For the text-containing cell, return its midpoint in [x, y] coordinate format. 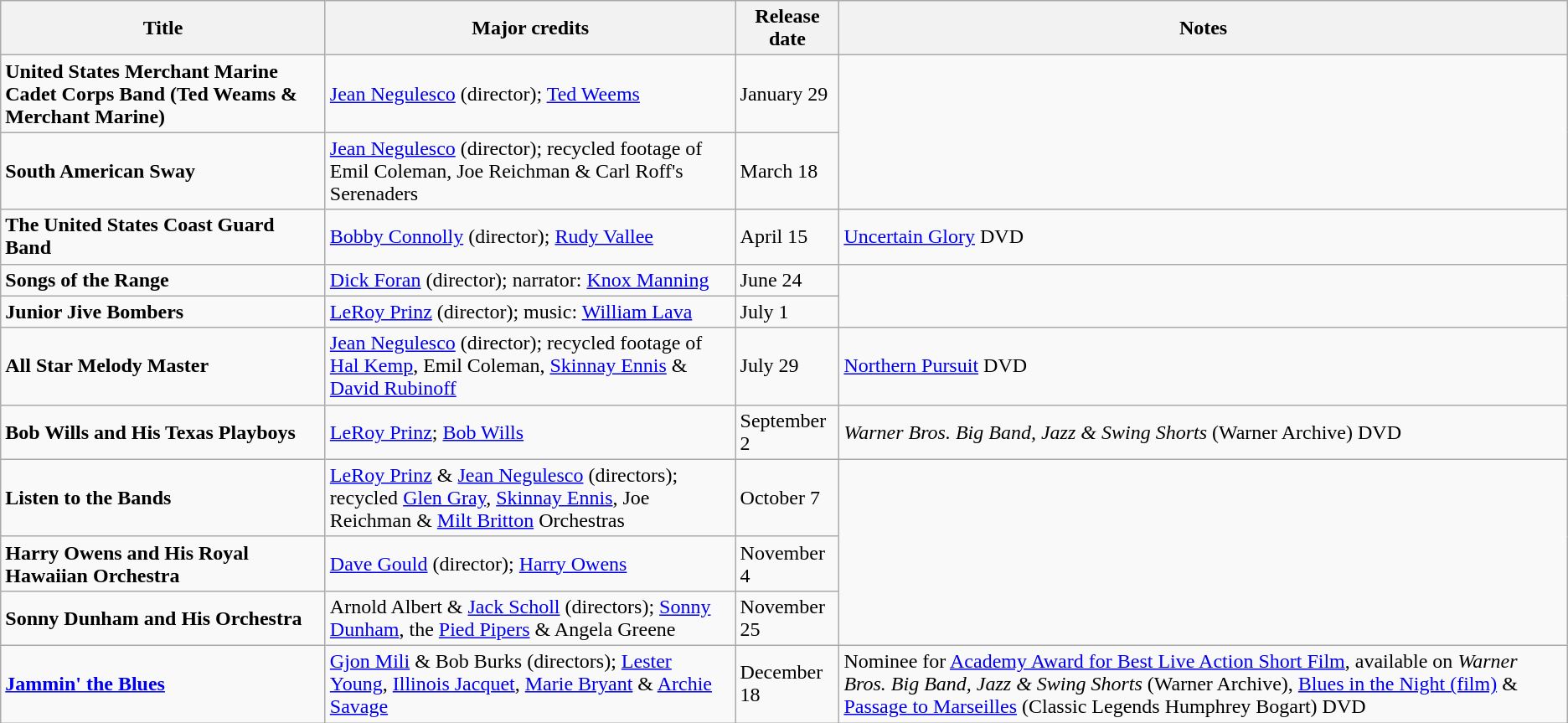
March 18 [787, 171]
April 15 [787, 236]
Northern Pursuit DVD [1203, 366]
Songs of the Range [163, 280]
Harry Owens and His Royal Hawaiian Orchestra [163, 563]
The United States Coast Guard Band [163, 236]
Dick Foran (director); narrator: Knox Manning [530, 280]
June 24 [787, 280]
September 2 [787, 432]
July 1 [787, 312]
Major credits [530, 28]
Bobby Connolly (director); Rudy Vallee [530, 236]
July 29 [787, 366]
United States Merchant Marine Cadet Corps Band (Ted Weams & Merchant Marine) [163, 94]
Arnold Albert & Jack Scholl (directors); Sonny Dunham, the Pied Pipers & Angela Greene [530, 618]
Dave Gould (director); Harry Owens [530, 563]
Listen to the Bands [163, 498]
Title [163, 28]
January 29 [787, 94]
Notes [1203, 28]
South American Sway [163, 171]
Jean Negulesco (director); Ted Weems [530, 94]
Release date [787, 28]
All Star Melody Master [163, 366]
Warner Bros. Big Band, Jazz & Swing Shorts (Warner Archive) DVD [1203, 432]
November 25 [787, 618]
Jammin' the Blues [163, 684]
Sonny Dunham and His Orchestra [163, 618]
LeRoy Prinz; Bob Wills [530, 432]
Uncertain Glory DVD [1203, 236]
Jean Negulesco (director); recycled footage of Hal Kemp, Emil Coleman, Skinnay Ennis & David Rubinoff [530, 366]
LeRoy Prinz (director); music: William Lava [530, 312]
LeRoy Prinz & Jean Negulesco (directors); recycled Glen Gray, Skinnay Ennis, Joe Reichman & Milt Britton Orchestras [530, 498]
November 4 [787, 563]
Jean Negulesco (director); recycled footage of Emil Coleman, Joe Reichman & Carl Roff's Serenaders [530, 171]
Bob Wills and His Texas Playboys [163, 432]
October 7 [787, 498]
Junior Jive Bombers [163, 312]
December 18 [787, 684]
Gjon Mili & Bob Burks (directors); Lester Young, Illinois Jacquet, Marie Bryant & Archie Savage [530, 684]
